Extract the (X, Y) coordinate from the center of the cell holding the provided text.  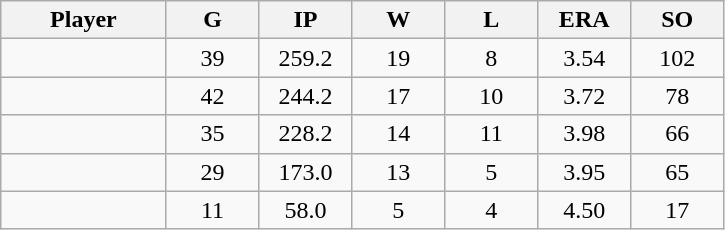
3.72 (584, 96)
3.54 (584, 58)
58.0 (306, 210)
19 (398, 58)
L (492, 20)
244.2 (306, 96)
3.95 (584, 172)
259.2 (306, 58)
SO (678, 20)
42 (212, 96)
78 (678, 96)
102 (678, 58)
65 (678, 172)
4 (492, 210)
66 (678, 134)
35 (212, 134)
ERA (584, 20)
173.0 (306, 172)
3.98 (584, 134)
14 (398, 134)
W (398, 20)
29 (212, 172)
228.2 (306, 134)
Player (84, 20)
4.50 (584, 210)
10 (492, 96)
G (212, 20)
13 (398, 172)
39 (212, 58)
8 (492, 58)
IP (306, 20)
